Find where the given text appears and provide that cell's center as (X, Y) coordinate. 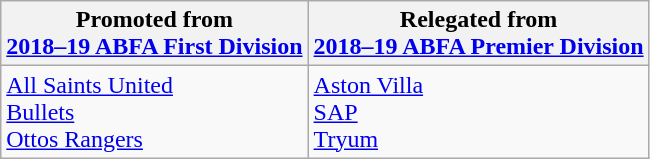
All Saints UnitedBulletsOttos Rangers (154, 112)
Relegated from2018–19 ABFA Premier Division (478, 34)
Promoted from2018–19 ABFA First Division (154, 34)
Aston VillaSAPTryum (478, 112)
